Search for the cell housing the specified text and yield its [X, Y] center coordinate. 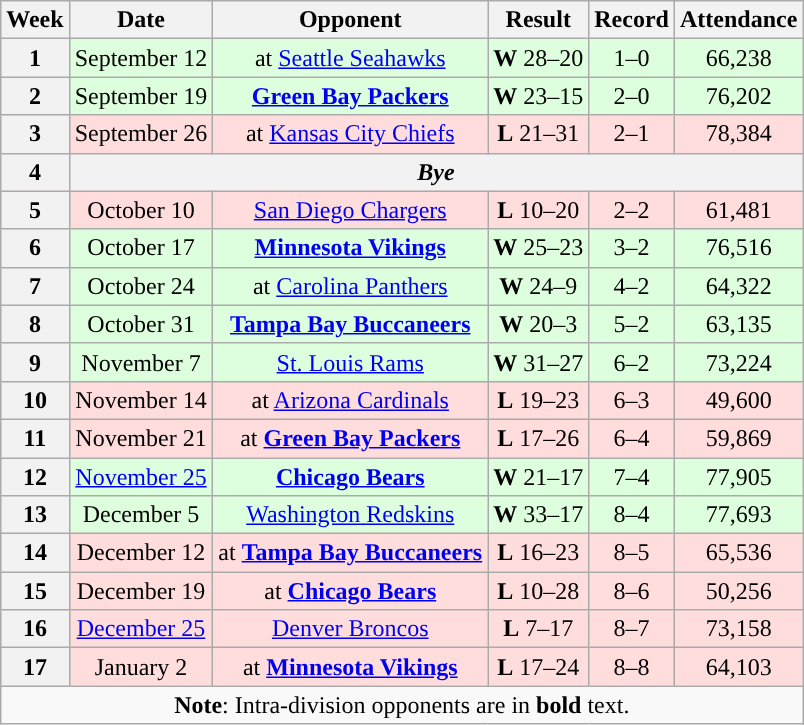
6–4 [632, 438]
63,135 [738, 324]
Denver Broncos [350, 629]
at Green Bay Packers [350, 438]
September 12 [141, 58]
L 17–24 [538, 667]
October 31 [141, 324]
December 25 [141, 629]
L 17–26 [538, 438]
November 7 [141, 362]
2–0 [632, 96]
November 21 [141, 438]
8–4 [632, 515]
5–2 [632, 324]
at Carolina Panthers [350, 286]
W 28–20 [538, 58]
Date [141, 20]
8–8 [632, 667]
October 24 [141, 286]
1–0 [632, 58]
4 [35, 172]
11 [35, 438]
3 [35, 134]
September 19 [141, 96]
Attendance [738, 20]
St. Louis Rams [350, 362]
14 [35, 553]
7 [35, 286]
7–4 [632, 477]
16 [35, 629]
13 [35, 515]
W 20–3 [538, 324]
October 17 [141, 248]
L 10–28 [538, 591]
12 [35, 477]
W 24–9 [538, 286]
59,869 [738, 438]
Bye [436, 172]
65,536 [738, 553]
2–1 [632, 134]
L 16–23 [538, 553]
76,516 [738, 248]
17 [35, 667]
2 [35, 96]
Tampa Bay Buccaneers [350, 324]
78,384 [738, 134]
64,322 [738, 286]
Chicago Bears [350, 477]
L 21–31 [538, 134]
66,238 [738, 58]
November 25 [141, 477]
December 5 [141, 515]
64,103 [738, 667]
W 21–17 [538, 477]
8 [35, 324]
6 [35, 248]
November 14 [141, 400]
Record [632, 20]
1 [35, 58]
December 12 [141, 553]
W 25–23 [538, 248]
3–2 [632, 248]
8–6 [632, 591]
76,202 [738, 96]
Green Bay Packers [350, 96]
6–2 [632, 362]
San Diego Chargers [350, 210]
January 2 [141, 667]
73,158 [738, 629]
Minnesota Vikings [350, 248]
Note: Intra-division opponents are in bold text. [402, 705]
8–5 [632, 553]
Washington Redskins [350, 515]
L 10–20 [538, 210]
50,256 [738, 591]
September 26 [141, 134]
9 [35, 362]
at Chicago Bears [350, 591]
at Tampa Bay Buccaneers [350, 553]
at Kansas City Chiefs [350, 134]
77,693 [738, 515]
Result [538, 20]
2–2 [632, 210]
4–2 [632, 286]
December 19 [141, 591]
15 [35, 591]
L 7–17 [538, 629]
49,600 [738, 400]
at Arizona Cardinals [350, 400]
8–7 [632, 629]
W 31–27 [538, 362]
77,905 [738, 477]
W 33–17 [538, 515]
5 [35, 210]
61,481 [738, 210]
October 10 [141, 210]
L 19–23 [538, 400]
Opponent [350, 20]
Week [35, 20]
10 [35, 400]
73,224 [738, 362]
6–3 [632, 400]
at Minnesota Vikings [350, 667]
at Seattle Seahawks [350, 58]
W 23–15 [538, 96]
